Pinpoint the cell where the given text exists, returning its (x, y) midpoint coordinate. 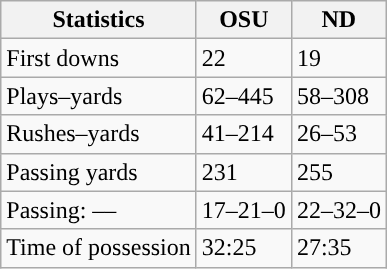
255 (338, 172)
Passing: –– (99, 210)
22 (244, 58)
ND (338, 20)
27:35 (338, 248)
Rushes–yards (99, 134)
Plays–yards (99, 96)
41–214 (244, 134)
26–53 (338, 134)
OSU (244, 20)
62–445 (244, 96)
First downs (99, 58)
17–21–0 (244, 210)
Passing yards (99, 172)
Time of possession (99, 248)
19 (338, 58)
Statistics (99, 20)
32:25 (244, 248)
231 (244, 172)
22–32–0 (338, 210)
58–308 (338, 96)
